Pinpoint the cell where the given text exists, returning its [X, Y] midpoint coordinate. 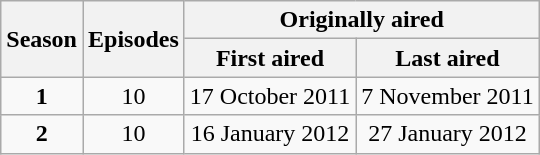
16 January 2012 [270, 134]
Season [42, 39]
1 [42, 96]
2 [42, 134]
First aired [270, 58]
Episodes [133, 39]
Originally aired [362, 20]
Last aired [448, 58]
7 November 2011 [448, 96]
17 October 2011 [270, 96]
27 January 2012 [448, 134]
